Output the (x, y) coordinate of the center of the cell containing the given text.  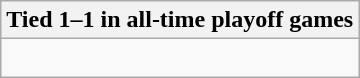
Tied 1–1 in all-time playoff games (180, 20)
